Output the (x, y) coordinate of the center of the cell containing the given text.  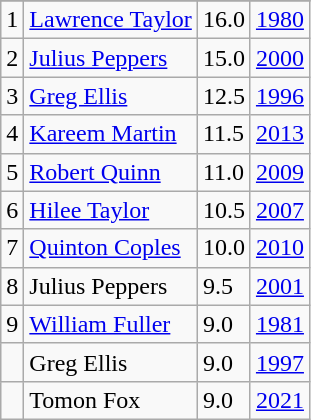
11.5 (224, 134)
1996 (280, 96)
6 (12, 210)
16.0 (224, 20)
2013 (280, 134)
9 (12, 324)
1 (12, 20)
2009 (280, 172)
10.5 (224, 210)
Hilee Taylor (111, 210)
15.0 (224, 58)
2010 (280, 248)
Kareem Martin (111, 134)
1997 (280, 362)
12.5 (224, 96)
Quinton Coples (111, 248)
2001 (280, 286)
William Fuller (111, 324)
11.0 (224, 172)
Lawrence Taylor (111, 20)
10.0 (224, 248)
4 (12, 134)
1980 (280, 20)
8 (12, 286)
7 (12, 248)
2021 (280, 400)
5 (12, 172)
3 (12, 96)
Tomon Fox (111, 400)
9.5 (224, 286)
2007 (280, 210)
2000 (280, 58)
Robert Quinn (111, 172)
2 (12, 58)
1981 (280, 324)
